From the cell containing the given text, extract its center point as [X, Y] coordinate. 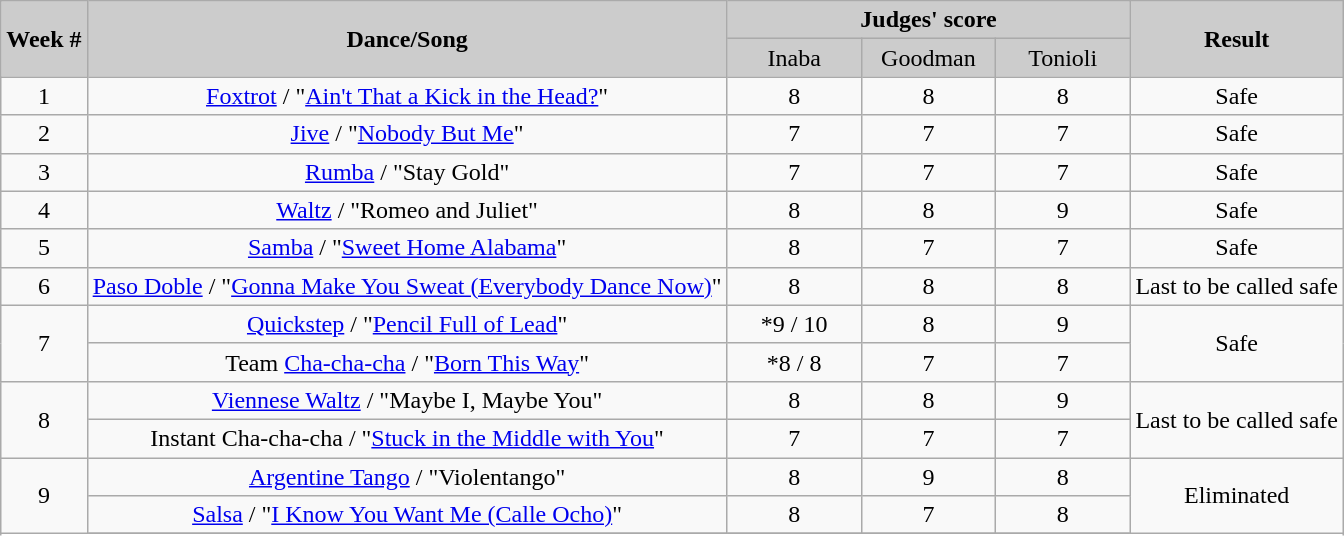
2 [44, 134]
Argentine Tango / "Violentango" [407, 477]
Result [1237, 39]
Samba / "Sweet Home Alabama" [407, 248]
Jive / "Nobody But Me" [407, 134]
1 [44, 96]
5 [44, 248]
Quickstep / "Pencil Full of Lead" [407, 324]
Inaba [794, 58]
Goodman [928, 58]
Eliminated [1237, 496]
Dance/Song [407, 39]
Week # [44, 39]
*8 / 8 [794, 362]
6 [44, 286]
4 [44, 210]
Team Cha-cha-cha / "Born This Way" [407, 362]
3 [44, 172]
Tonioli [1063, 58]
Rumba / "Stay Gold" [407, 172]
Judges' score [928, 20]
Waltz / "Romeo and Juliet" [407, 210]
Viennese Waltz / "Maybe I, Maybe You" [407, 400]
Foxtrot / "Ain't That a Kick in the Head?" [407, 96]
*9 / 10 [794, 324]
Paso Doble / "Gonna Make You Sweat (Everybody Dance Now)" [407, 286]
Salsa / "I Know You Want Me (Calle Ocho)" [407, 515]
Instant Cha-cha-cha / "Stuck in the Middle with You" [407, 438]
